Return the [x, y] coordinate for the center point of the cell that contains the specified text.  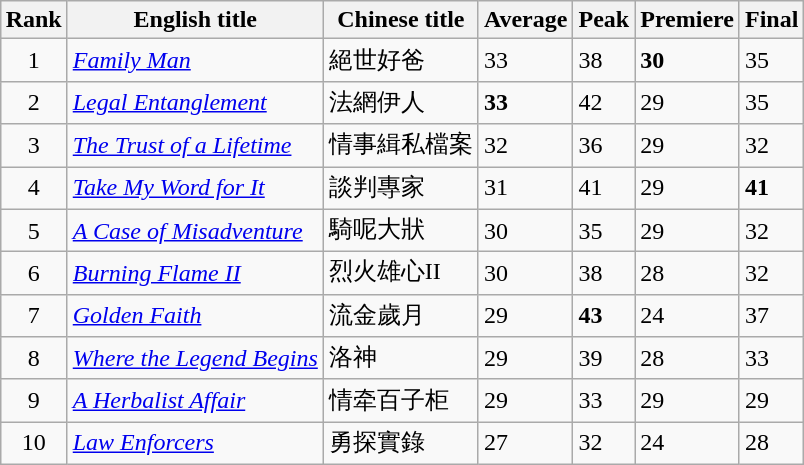
31 [526, 188]
Take My Word for It [195, 188]
Golden Faith [195, 316]
Average [526, 20]
Premiere [688, 20]
勇探實錄 [400, 444]
2 [34, 102]
English title [195, 20]
27 [526, 444]
烈火雄心II [400, 274]
7 [34, 316]
A Case of Misadventure [195, 230]
談判專家 [400, 188]
洛神 [400, 358]
Law Enforcers [195, 444]
9 [34, 400]
Peak [604, 20]
36 [604, 146]
42 [604, 102]
流金歲月 [400, 316]
情事緝私檔案 [400, 146]
Where the Legend Begins [195, 358]
8 [34, 358]
Burning Flame II [195, 274]
Final [771, 20]
6 [34, 274]
37 [771, 316]
Family Man [195, 60]
Legal Entanglement [195, 102]
Rank [34, 20]
情牵百子柜 [400, 400]
39 [604, 358]
1 [34, 60]
10 [34, 444]
3 [34, 146]
The Trust of a Lifetime [195, 146]
5 [34, 230]
騎呢大狀 [400, 230]
4 [34, 188]
Chinese title [400, 20]
絕世好爸 [400, 60]
法網伊人 [400, 102]
43 [604, 316]
A Herbalist Affair [195, 400]
